Identify which cell holds the provided text, then report its (X, Y) central coordinate. 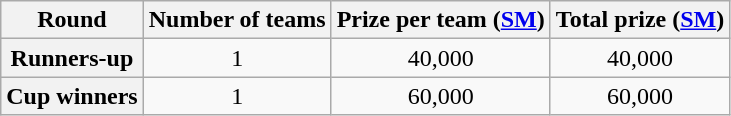
Cup winners (72, 96)
Round (72, 20)
Number of teams (237, 20)
Prize per team (SM) (440, 20)
Total prize (SM) (640, 20)
Runners-up (72, 58)
